Return (X, Y) of the center of cell containing provided text 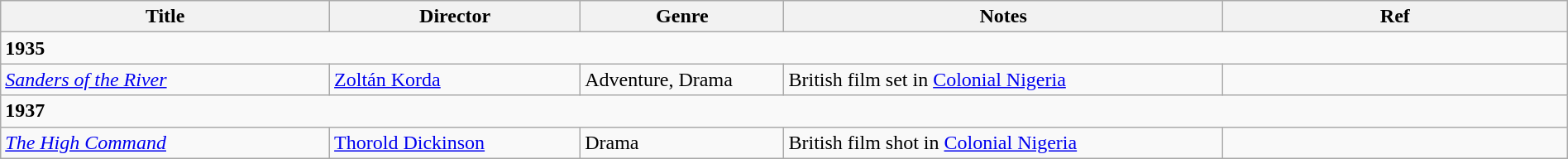
British film set in Colonial Nigeria (1003, 79)
1937 (784, 111)
Sanders of the River (165, 79)
Drama (682, 142)
Title (165, 17)
Zoltán Korda (455, 79)
Notes (1003, 17)
Thorold Dickinson (455, 142)
Adventure, Drama (682, 79)
British film shot in Colonial Nigeria (1003, 142)
Director (455, 17)
Genre (682, 17)
1935 (784, 48)
Ref (1394, 17)
The High Command (165, 142)
